Identify which cell holds the provided text, then report its [X, Y] central coordinate. 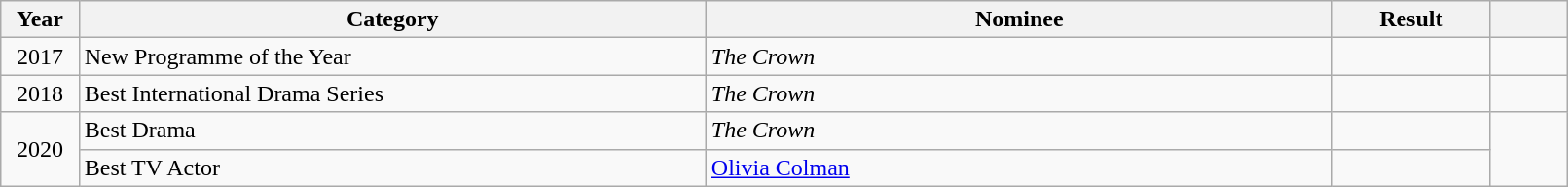
2020 [40, 149]
2018 [40, 93]
Year [40, 19]
New Programme of the Year [392, 56]
Olivia Colman [1019, 168]
Nominee [1019, 19]
2017 [40, 56]
Category [392, 19]
Best TV Actor [392, 168]
Best Drama [392, 131]
Result [1411, 19]
Best International Drama Series [392, 93]
